Return [X, Y] of the center of cell containing provided text 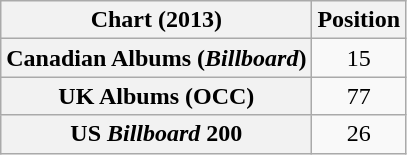
US Billboard 200 [156, 134]
Position [359, 20]
26 [359, 134]
Chart (2013) [156, 20]
15 [359, 58]
UK Albums (OCC) [156, 96]
Canadian Albums (Billboard) [156, 58]
77 [359, 96]
